Scan for the cell matching the given text and deliver its (X, Y) coordinate at center. 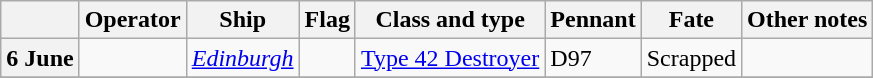
Flag (327, 20)
6 June (40, 58)
Class and type (450, 20)
Ship (242, 20)
D97 (593, 58)
Type 42 Destroyer (450, 58)
Operator (132, 20)
Other notes (808, 20)
Scrapped (691, 58)
Fate (691, 20)
Pennant (593, 20)
Edinburgh (242, 58)
